Extract the (X, Y) coordinate from the center of the cell holding the provided text.  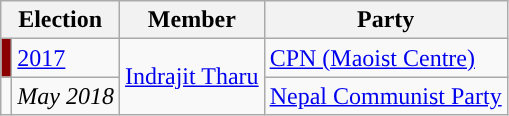
Member (192, 20)
CPN (Maoist Centre) (386, 58)
2017 (66, 58)
Election (60, 20)
Nepal Communist Party (386, 96)
Indrajit Tharu (192, 77)
Party (386, 20)
May 2018 (66, 96)
